Output the [x, y] coordinate of the center of the cell containing the given text.  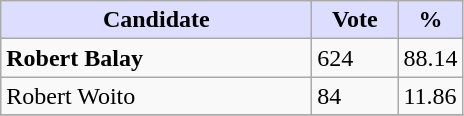
% [430, 20]
11.86 [430, 96]
88.14 [430, 58]
Candidate [156, 20]
Robert Woito [156, 96]
624 [355, 58]
Robert Balay [156, 58]
84 [355, 96]
Vote [355, 20]
